Search for the cell housing the specified text and yield its (x, y) center coordinate. 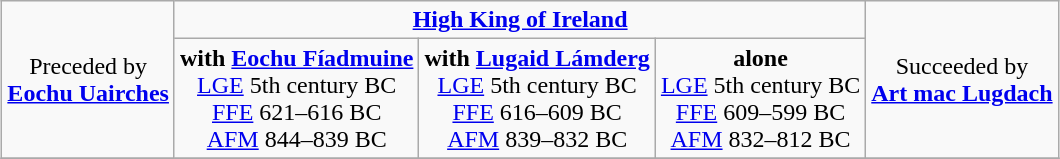
aloneLGE 5th century BCFFE 609–599 BCAFM 832–812 BC (760, 98)
Succeeded byArt mac Lugdach (962, 80)
with Eochu FíadmuineLGE 5th century BCFFE 621–616 BCAFM 844–839 BC (296, 98)
with Lugaid LámdergLGE 5th century BCFFE 616–609 BCAFM 839–832 BC (537, 98)
Preceded byEochu Uairches (88, 80)
High King of Ireland (520, 20)
